Extract the [x, y] coordinate from the center of the cell holding the provided text.  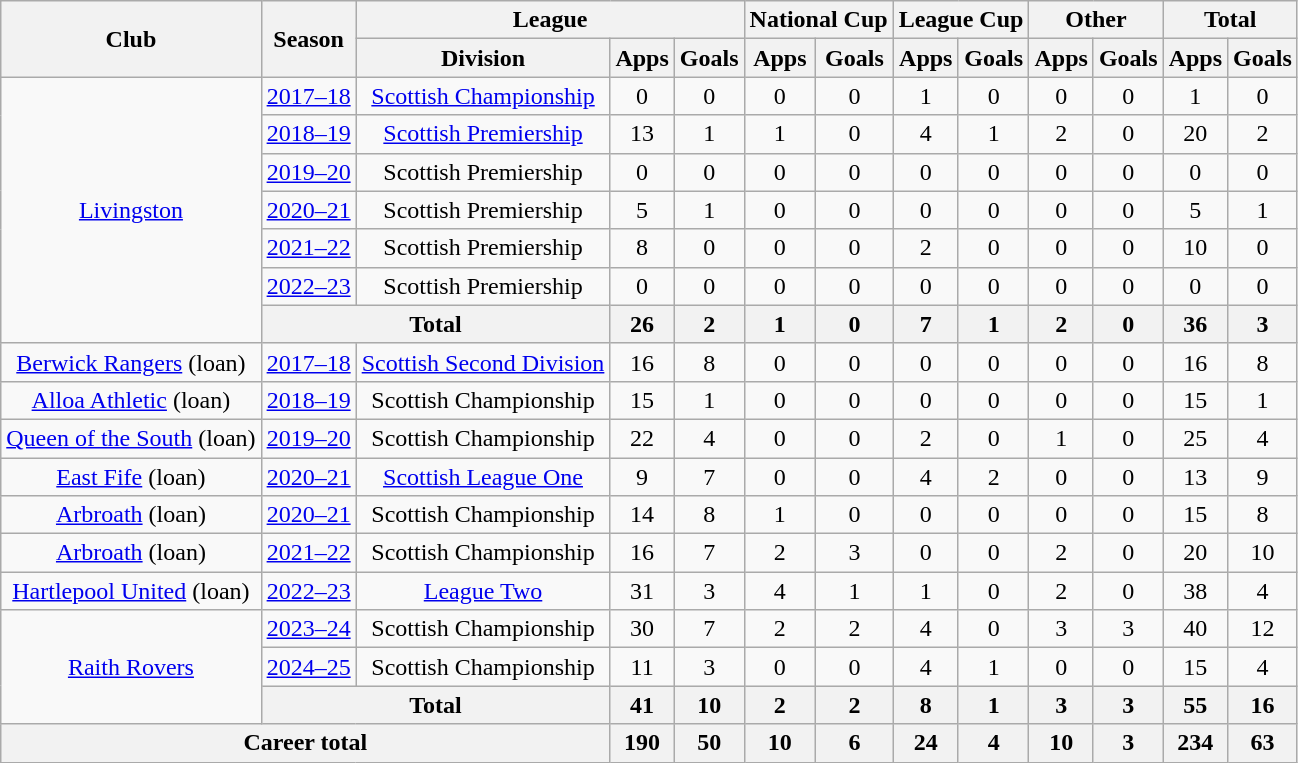
Scottish Second Division [483, 362]
6 [855, 743]
26 [642, 324]
31 [642, 591]
Alloa Athletic (loan) [131, 400]
Hartlepool United (loan) [131, 591]
22 [642, 438]
14 [642, 515]
Club [131, 39]
2024–25 [308, 667]
30 [642, 629]
50 [709, 743]
40 [1195, 629]
League Cup [961, 20]
East Fife (loan) [131, 477]
League Two [483, 591]
234 [1195, 743]
Season [308, 39]
25 [1195, 438]
63 [1263, 743]
Scottish League One [483, 477]
12 [1263, 629]
38 [1195, 591]
Other [1096, 20]
Queen of the South (loan) [131, 438]
League [550, 20]
41 [642, 705]
Career total [306, 743]
Livingston [131, 210]
55 [1195, 705]
Division [483, 58]
11 [642, 667]
24 [926, 743]
190 [642, 743]
Berwick Rangers (loan) [131, 362]
36 [1195, 324]
Raith Rovers [131, 667]
2023–24 [308, 629]
National Cup [818, 20]
